Pinpoint the cell where the given text exists, returning its (X, Y) midpoint coordinate. 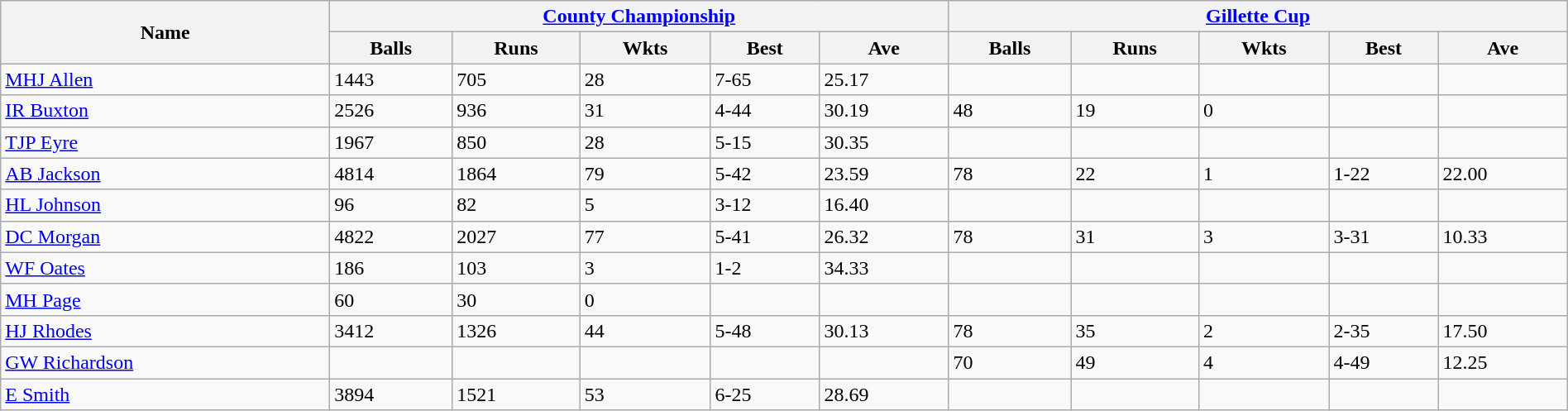
2027 (516, 237)
HL Johnson (165, 205)
22.00 (1503, 174)
705 (516, 79)
1521 (516, 394)
936 (516, 111)
Gillette Cup (1258, 17)
103 (516, 268)
WF Oates (165, 268)
County Championship (639, 17)
44 (645, 331)
1326 (516, 331)
2-35 (1384, 331)
4822 (391, 237)
30.19 (884, 111)
DC Morgan (165, 237)
E Smith (165, 394)
5 (645, 205)
MHJ Allen (165, 79)
34.33 (884, 268)
7-65 (765, 79)
49 (1135, 362)
1864 (516, 174)
Name (165, 32)
82 (516, 205)
1443 (391, 79)
2526 (391, 111)
1967 (391, 142)
IR Buxton (165, 111)
1-22 (1384, 174)
5-48 (765, 331)
4814 (391, 174)
22 (1135, 174)
AB Jackson (165, 174)
5-41 (765, 237)
186 (391, 268)
3412 (391, 331)
19 (1135, 111)
28.69 (884, 394)
5-42 (765, 174)
35 (1135, 331)
10.33 (1503, 237)
4-44 (765, 111)
HJ Rhodes (165, 331)
17.50 (1503, 331)
TJP Eyre (165, 142)
53 (645, 394)
30.35 (884, 142)
48 (1010, 111)
850 (516, 142)
4 (1264, 362)
MH Page (165, 299)
96 (391, 205)
16.40 (884, 205)
70 (1010, 362)
2 (1264, 331)
60 (391, 299)
4-49 (1384, 362)
GW Richardson (165, 362)
6-25 (765, 394)
26.32 (884, 237)
3894 (391, 394)
1-2 (765, 268)
79 (645, 174)
30 (516, 299)
5-15 (765, 142)
30.13 (884, 331)
3-12 (765, 205)
77 (645, 237)
1 (1264, 174)
25.17 (884, 79)
3-31 (1384, 237)
12.25 (1503, 362)
23.59 (884, 174)
